Output the [x, y] coordinate of the center of the cell containing the given text.  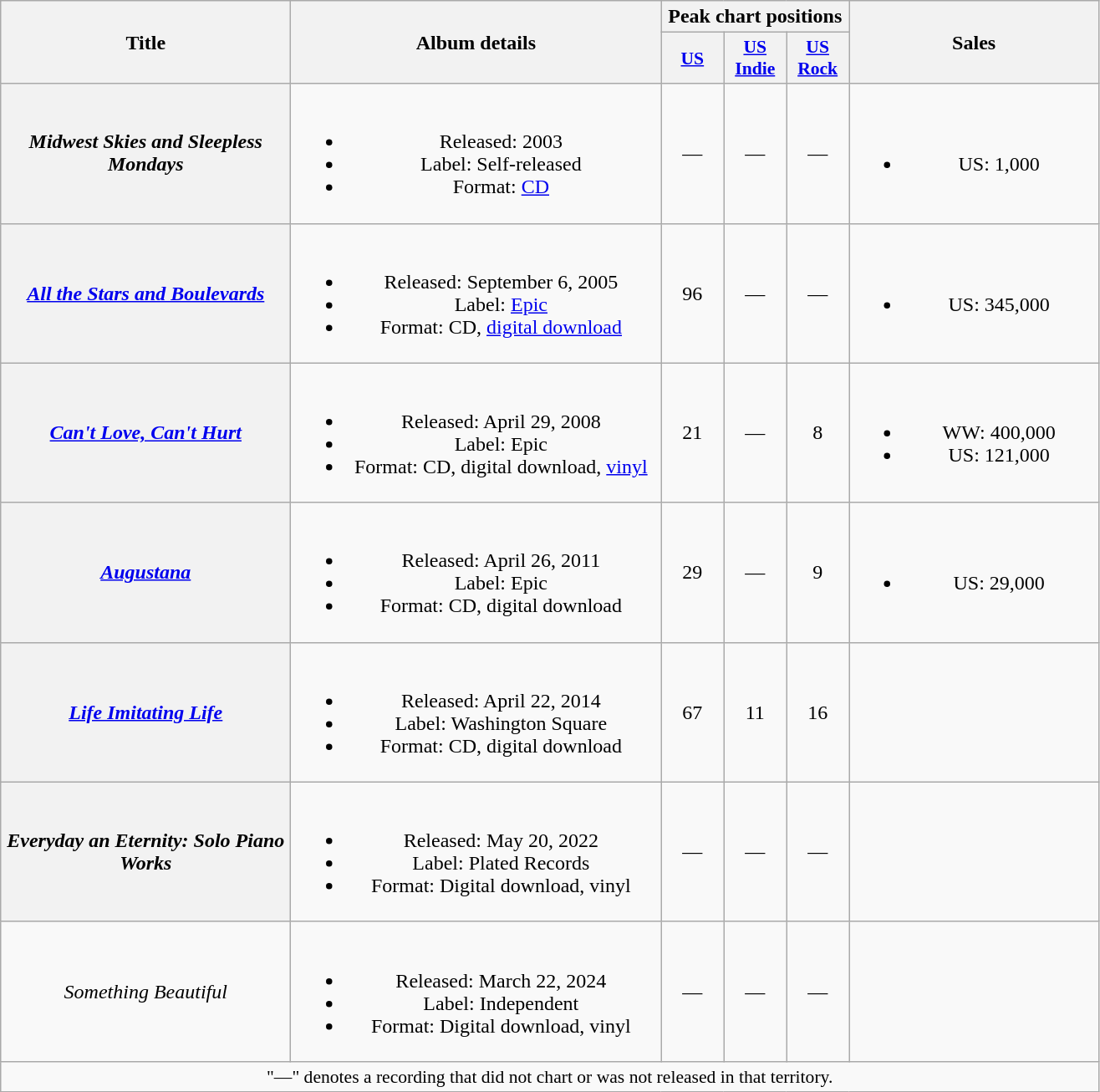
Released: 2003Label: Self-releasedFormat: CD [476, 154]
8 [817, 433]
Can't Love, Can't Hurt [145, 433]
Everyday an Eternity: Solo Piano Works [145, 851]
9 [817, 572]
Title [145, 42]
96 [692, 293]
All the Stars and Boulevards [145, 293]
Released: April 29, 2008Label: EpicFormat: CD, digital download, vinyl [476, 433]
Released: September 6, 2005Label: EpicFormat: CD, digital download [476, 293]
US: 1,000 [975, 154]
Released: March 22, 2024Label: IndependentFormat: Digital download, vinyl [476, 992]
Sales [975, 42]
US: 345,000 [975, 293]
Released: April 26, 2011Label: EpicFormat: CD, digital download [476, 572]
USRock [817, 59]
US [692, 59]
11 [756, 712]
WW: 400,000US: 121,000 [975, 433]
Released: May 20, 2022Label: Plated RecordsFormat: Digital download, vinyl [476, 851]
"—" denotes a recording that did not chart or was not released in that territory. [550, 1076]
Album details [476, 42]
Peak chart positions [756, 17]
Released: April 22, 2014Label: Washington SquareFormat: CD, digital download [476, 712]
21 [692, 433]
29 [692, 572]
67 [692, 712]
Life Imitating Life [145, 712]
USIndie [756, 59]
Midwest Skies and Sleepless Mondays [145, 154]
Something Beautiful [145, 992]
US: 29,000 [975, 572]
16 [817, 712]
Augustana [145, 572]
